From the cell containing the given text, extract its center point as (X, Y) coordinate. 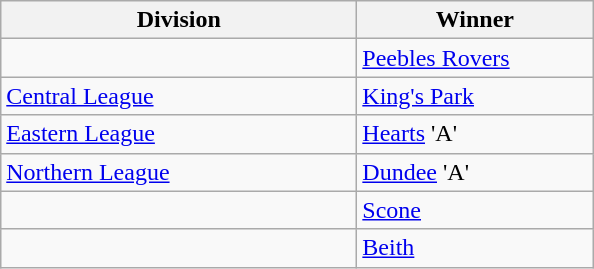
Peebles Rovers (475, 58)
Scone (475, 210)
Eastern League (179, 134)
King's Park (475, 96)
Dundee 'A' (475, 172)
Division (179, 20)
Hearts 'A' (475, 134)
Beith (475, 248)
Northern League (179, 172)
Winner (475, 20)
Central League (179, 96)
